Provide the [x, y] coordinate of the cell's center where the given text is located.  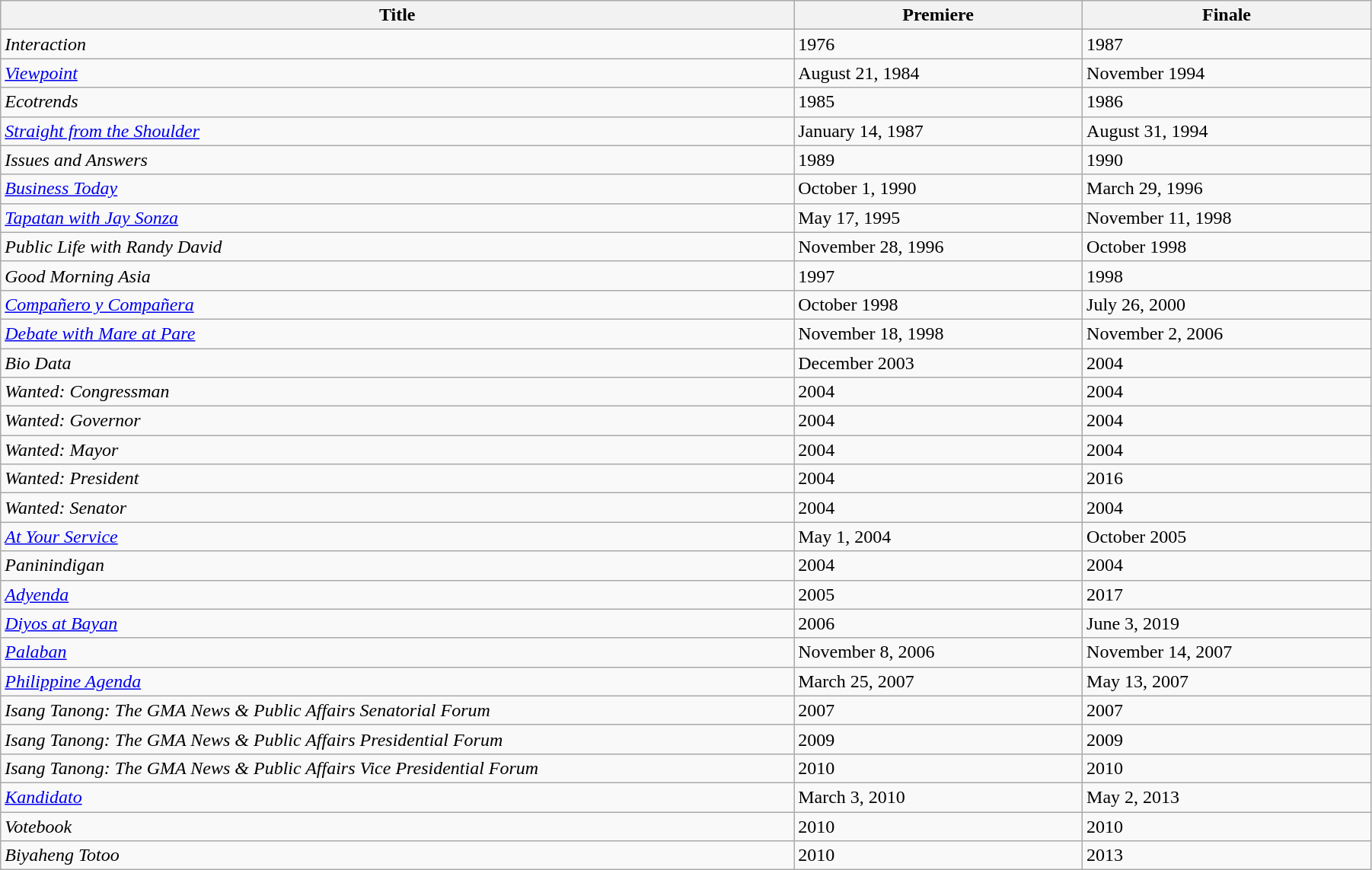
March 25, 2007 [938, 681]
Palaban [397, 652]
1985 [938, 102]
Philippine Agenda [397, 681]
Diyos at Bayan [397, 623]
Isang Tanong: The GMA News & Public Affairs Presidential Forum [397, 739]
July 26, 2000 [1227, 304]
2017 [1227, 594]
October 1, 1990 [938, 189]
Adyenda [397, 594]
2005 [938, 594]
Tapatan with Jay Sonza [397, 218]
Title [397, 15]
Votebook [397, 826]
May 1, 2004 [938, 537]
Premiere [938, 15]
Finale [1227, 15]
Wanted: Congressman [397, 392]
Interaction [397, 44]
Compañero y Compañera [397, 304]
1997 [938, 276]
1987 [1227, 44]
Wanted: Governor [397, 421]
Kandidato [397, 797]
August 31, 1994 [1227, 131]
2006 [938, 623]
May 17, 1995 [938, 218]
Viewpoint [397, 73]
Issues and Answers [397, 160]
Straight from the Shoulder [397, 131]
Wanted: President [397, 479]
Good Morning Asia [397, 276]
Wanted: Mayor [397, 450]
May 13, 2007 [1227, 681]
January 14, 1987 [938, 131]
November 1994 [1227, 73]
November 2, 2006 [1227, 333]
1990 [1227, 160]
November 11, 1998 [1227, 218]
Biyaheng Totoo [397, 856]
Ecotrends [397, 102]
October 2005 [1227, 537]
Paninindigan [397, 566]
At Your Service [397, 537]
2013 [1227, 856]
November 28, 1996 [938, 247]
Isang Tanong: The GMA News & Public Affairs Vice Presidential Forum [397, 768]
August 21, 1984 [938, 73]
Debate with Mare at Pare [397, 333]
Isang Tanong: The GMA News & Public Affairs Senatorial Forum [397, 710]
November 8, 2006 [938, 652]
Business Today [397, 189]
June 3, 2019 [1227, 623]
December 2003 [938, 363]
November 14, 2007 [1227, 652]
March 3, 2010 [938, 797]
Bio Data [397, 363]
Public Life with Randy David [397, 247]
1989 [938, 160]
Wanted: Senator [397, 508]
May 2, 2013 [1227, 797]
November 18, 1998 [938, 333]
1986 [1227, 102]
1976 [938, 44]
March 29, 1996 [1227, 189]
1998 [1227, 276]
2016 [1227, 479]
